Output the [X, Y] coordinate of the center of the cell containing the given text.  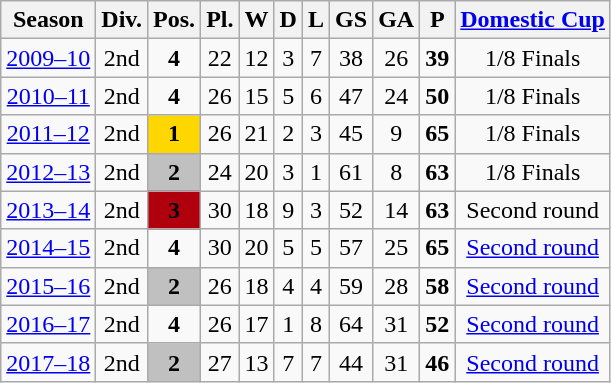
Div. [122, 20]
61 [352, 172]
58 [438, 286]
44 [352, 362]
2016–17 [48, 324]
2009–10 [48, 58]
57 [352, 248]
GS [352, 20]
2017–18 [48, 362]
14 [396, 210]
21 [256, 134]
2015–16 [48, 286]
46 [438, 362]
2011–12 [48, 134]
D [288, 20]
17 [256, 324]
L [316, 20]
Domestic Cup [533, 20]
Pl. [220, 20]
2013–14 [48, 210]
50 [438, 96]
2012–13 [48, 172]
59 [352, 286]
2010–11 [48, 96]
27 [220, 362]
64 [352, 324]
2014–15 [48, 248]
Pos. [174, 20]
13 [256, 362]
22 [220, 58]
28 [396, 286]
GA [396, 20]
12 [256, 58]
25 [396, 248]
47 [352, 96]
Season [48, 20]
45 [352, 134]
P [438, 20]
W [256, 20]
15 [256, 96]
6 [316, 96]
39 [438, 58]
38 [352, 58]
